Scan for the cell matching the given text and deliver its (X, Y) coordinate at center. 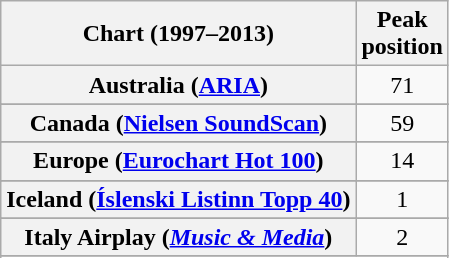
Canada (Nielsen SoundScan) (178, 123)
Australia (ARIA) (178, 85)
Europe (Eurochart Hot 100) (178, 161)
59 (402, 123)
Peakposition (402, 34)
71 (402, 85)
Italy Airplay (Music & Media) (178, 237)
Chart (1997–2013) (178, 34)
1 (402, 199)
14 (402, 161)
2 (402, 237)
Iceland (Íslenski Listinn Topp 40) (178, 199)
